Detect which cell encompasses the target text, then output its [x, y] center coordinate. 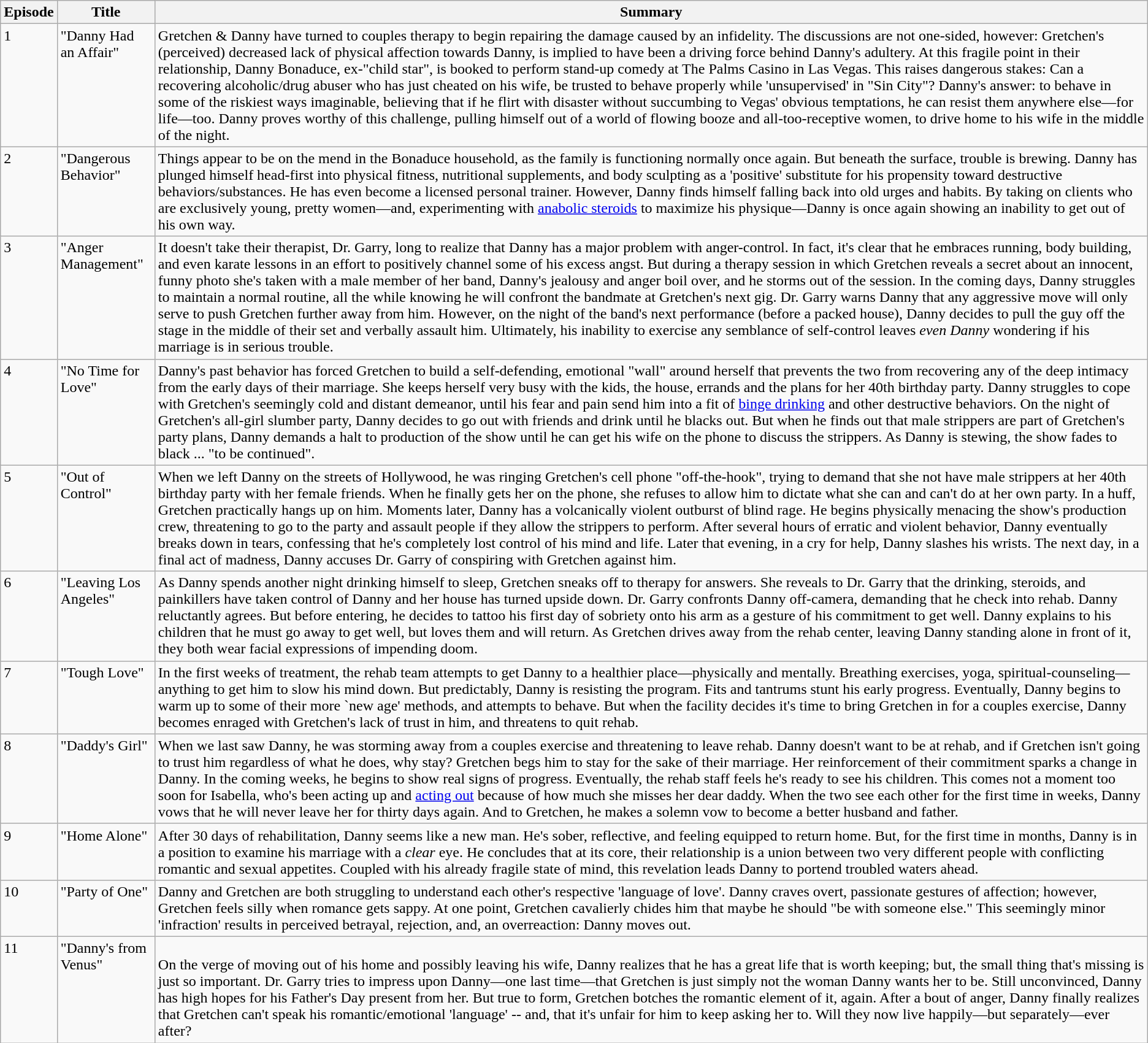
"Out of Control" [105, 518]
10 [29, 908]
"Danny's from Venus" [105, 989]
7 [29, 697]
"Daddy's Girl" [105, 779]
8 [29, 779]
"Leaving Los Angeles" [105, 616]
Episode [29, 12]
5 [29, 518]
1 [29, 85]
"Tough Love" [105, 697]
4 [29, 412]
11 [29, 989]
3 [29, 298]
"Danny Had an Affair" [105, 85]
Summary [651, 12]
Title [105, 12]
"Home Alone" [105, 852]
"Dangerous Behavior" [105, 191]
2 [29, 191]
6 [29, 616]
"No Time for Love" [105, 412]
9 [29, 852]
"Anger Management" [105, 298]
"Party of One" [105, 908]
